Search for the cell housing the specified text and yield its [X, Y] center coordinate. 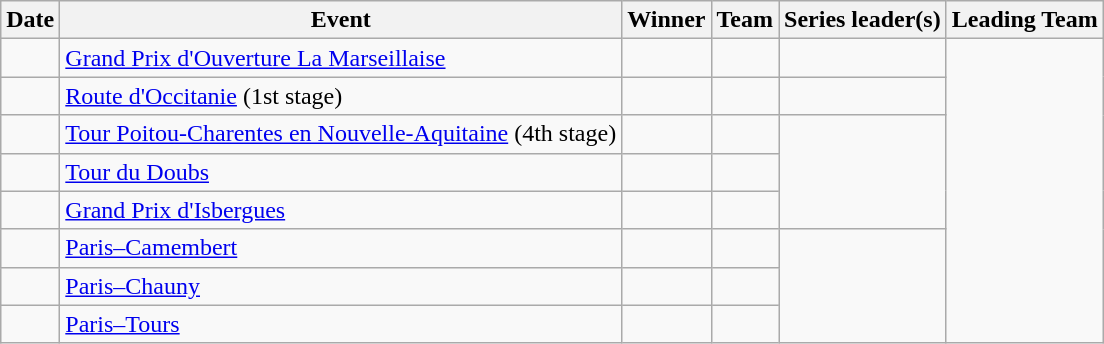
Leading Team [1024, 20]
Series leader(s) [863, 20]
Paris–Camembert [341, 248]
Route d'Occitanie (1st stage) [341, 96]
Tour Poitou-Charentes en Nouvelle-Aquitaine (4th stage) [341, 134]
Event [341, 20]
Date [30, 20]
Tour du Doubs [341, 172]
Winner [666, 20]
Paris–Chauny [341, 286]
Team [745, 20]
Grand Prix d'Ouverture La Marseillaise [341, 58]
Paris–Tours [341, 324]
Grand Prix d'Isbergues [341, 210]
